Search for the cell housing the specified text and yield its (x, y) center coordinate. 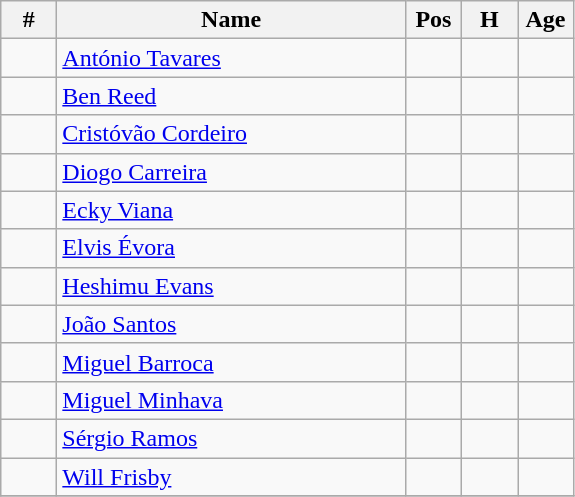
Ben Reed (232, 96)
Name (232, 20)
Diogo Carreira (232, 172)
Miguel Minhava (232, 400)
Pos (433, 20)
Heshimu Evans (232, 286)
Ecky Viana (232, 210)
Miguel Barroca (232, 362)
# (29, 20)
Cristóvão Cordeiro (232, 134)
António Tavares (232, 58)
João Santos (232, 324)
Age (546, 20)
Will Frisby (232, 477)
H (489, 20)
Elvis Évora (232, 248)
Sérgio Ramos (232, 438)
